Extract the [x, y] coordinate from the center of the cell holding the provided text.  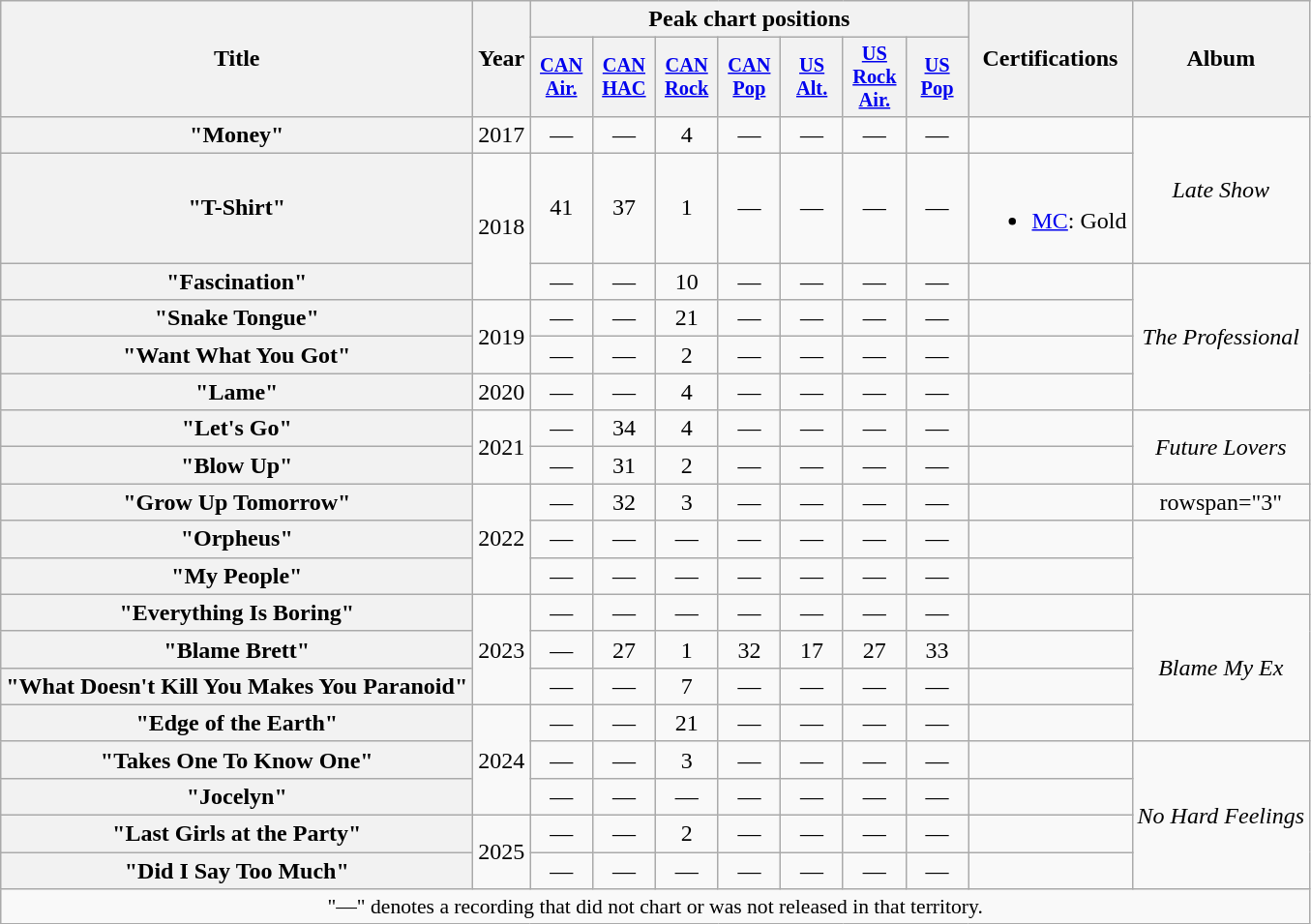
2023 [501, 649]
Year [501, 59]
Certifications [1051, 59]
"Blame Brett" [237, 649]
37 [625, 209]
"What Doesn't Kill You Makes You Paranoid" [237, 686]
Album [1221, 59]
Blame My Ex [1221, 668]
2025 [501, 852]
2018 [501, 226]
USPop [937, 77]
2021 [501, 447]
2017 [501, 134]
"Grow Up Tomorrow" [237, 502]
10 [687, 282]
"Blow Up" [237, 465]
The Professional [1221, 337]
CANRock [687, 77]
34 [625, 429]
Peak chart positions [749, 19]
41 [561, 209]
"Let's Go" [237, 429]
7 [687, 686]
"My People" [237, 576]
"T-Shirt" [237, 209]
"Want What You Got" [237, 355]
"Jocelyn" [237, 796]
Late Show [1221, 190]
"Did I Say Too Much" [237, 871]
MC: Gold [1051, 209]
rowspan="3" [1221, 502]
"Fascination" [237, 282]
USAlt. [813, 77]
"Everything Is Boring" [237, 612]
2019 [501, 337]
17 [813, 649]
31 [625, 465]
2020 [501, 392]
"Takes One To Know One" [237, 760]
33 [937, 649]
2022 [501, 539]
Future Lovers [1221, 447]
"Orpheus" [237, 539]
CANHAC [625, 77]
USRockAir. [875, 77]
CANAir. [561, 77]
"Edge of the Earth" [237, 723]
"Last Girls at the Party" [237, 834]
No Hard Feelings [1221, 815]
"Money" [237, 134]
Title [237, 59]
"—" denotes a recording that did not chart or was not released in that territory. [656, 907]
"Lame" [237, 392]
2024 [501, 760]
"Snake Tongue" [237, 318]
CANPop [749, 77]
